Scan for the cell matching the given text and deliver its (x, y) coordinate at center. 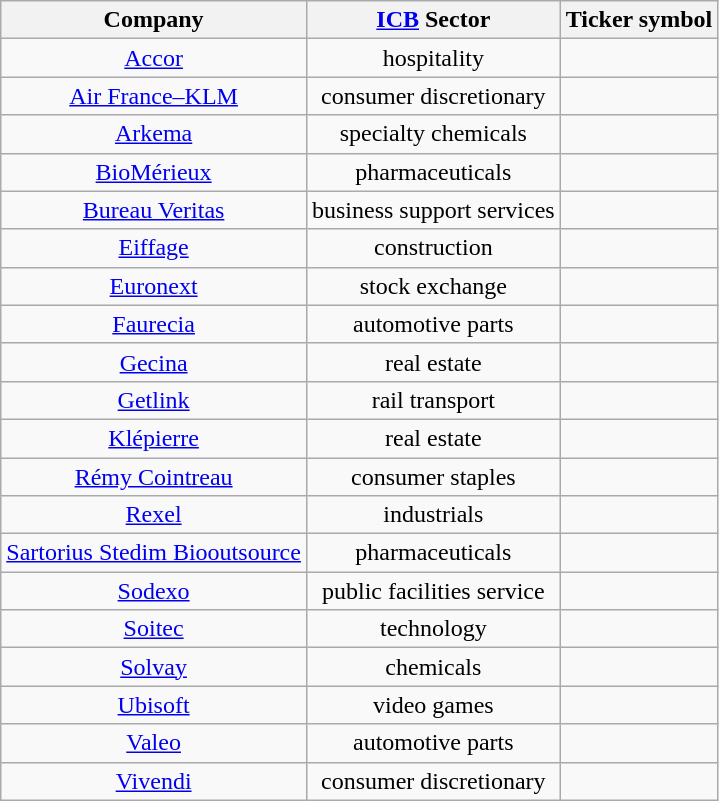
Rémy Cointreau (154, 477)
specialty chemicals (433, 134)
Getlink (154, 400)
Sodexo (154, 591)
business support services (433, 210)
BioMérieux (154, 172)
ICB Sector (433, 20)
Vivendi (154, 781)
technology (433, 629)
video games (433, 705)
consumer staples (433, 477)
Eiffage (154, 248)
public facilities service (433, 591)
hospitality (433, 58)
Rexel (154, 515)
Klépierre (154, 438)
Valeo (154, 743)
stock exchange (433, 286)
Ubisoft (154, 705)
Gecina (154, 362)
Faurecia (154, 324)
Ticker symbol (639, 20)
rail transport (433, 400)
Soitec (154, 629)
Arkema (154, 134)
Euronext (154, 286)
construction (433, 248)
industrials (433, 515)
Company (154, 20)
Air France–KLM (154, 96)
Sartorius Stedim Biooutsource (154, 553)
Bureau Veritas (154, 210)
Accor (154, 58)
Solvay (154, 667)
chemicals (433, 667)
